Search for the cell housing the specified text and yield its (x, y) center coordinate. 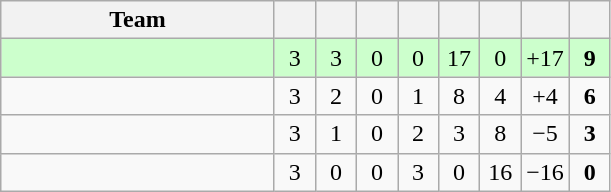
−16 (546, 172)
16 (500, 172)
+17 (546, 58)
Team (138, 20)
4 (500, 96)
−5 (546, 134)
17 (460, 58)
9 (590, 58)
+4 (546, 96)
6 (590, 96)
